Extract the (X, Y) coordinate from the center of the cell holding the provided text.  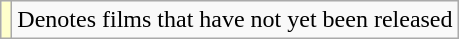
Denotes films that have not yet been released (235, 20)
